From the cell containing the given text, extract its center point as [x, y] coordinate. 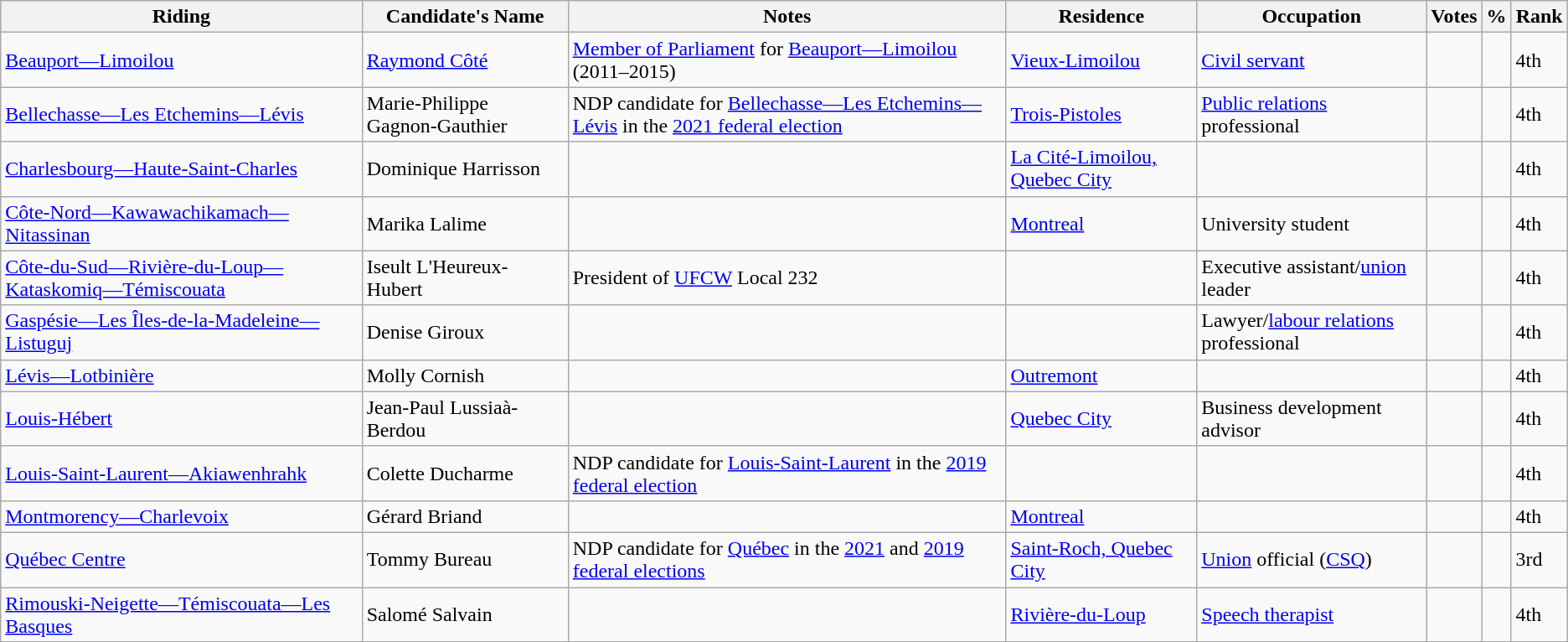
Molly Cornish [465, 375]
Bellechasse—Les Etchemins—Lévis [181, 114]
Candidate's Name [465, 17]
3rd [1540, 560]
Rimouski-Neigette—Témiscouata—Les Basques [181, 614]
Gaspésie—Les Îles-de-la-Madeleine—Listuguj [181, 332]
Denise Giroux [465, 332]
Dominique Harrisson [465, 169]
Tommy Bureau [465, 560]
Iseult L'Heureux-Hubert [465, 278]
NDP candidate for Bellechasse—Les Etchemins—Lévis in the 2021 federal election [787, 114]
Executive assistant/union leader [1312, 278]
NDP candidate for Québec in the 2021 and 2019 federal elections [787, 560]
Rank [1540, 17]
University student [1312, 223]
La Cité-Limoilou, Quebec City [1101, 169]
Occupation [1312, 17]
Charlesbourg—Haute-Saint-Charles [181, 169]
Lévis—Lotbinière [181, 375]
President of UFCW Local 232 [787, 278]
Union official (CSQ) [1312, 560]
Montmorency—Charlevoix [181, 516]
Public relations professional [1312, 114]
Lawyer/labour relations professional [1312, 332]
Quebec City [1101, 419]
Louis-Saint-Laurent—Akiawenhrahk [181, 473]
Civil servant [1312, 60]
% [1496, 17]
Residence [1101, 17]
Salomé Salvain [465, 614]
Speech therapist [1312, 614]
Rivière-du-Loup [1101, 614]
Votes [1454, 17]
Vieux-Limoilou [1101, 60]
Outremont [1101, 375]
Côte-Nord—Kawawachikamach—Nitassinan [181, 223]
Louis-Hébert [181, 419]
Gérard Briand [465, 516]
Marie-Philippe Gagnon-Gauthier [465, 114]
Trois-Pistoles [1101, 114]
Raymond Côté [465, 60]
Beauport—Limoilou [181, 60]
Saint-Roch, Quebec City [1101, 560]
Member of Parliament for Beauport—Limoilou (2011–2015) [787, 60]
Riding [181, 17]
Colette Ducharme [465, 473]
Marika Lalime [465, 223]
Business development advisor [1312, 419]
Notes [787, 17]
NDP candidate for Louis-Saint-Laurent in the 2019 federal election [787, 473]
Jean-Paul Lussiaà-Berdou [465, 419]
Côte-du-Sud—Rivière-du-Loup—Kataskomiq—Témiscouata [181, 278]
Québec Centre [181, 560]
